Return (X, Y) of the center of cell containing provided text 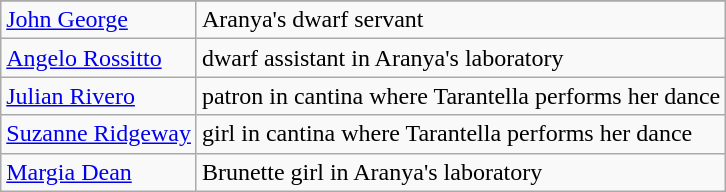
Suzanne Ridgeway (99, 134)
John George (99, 20)
Aranya's dwarf servant (460, 20)
dwarf assistant in Aranya's laboratory (460, 58)
Margia Dean (99, 172)
girl in cantina where Tarantella performs her dance (460, 134)
Brunette girl in Aranya's laboratory (460, 172)
patron in cantina where Tarantella performs her dance (460, 96)
Julian Rivero (99, 96)
Angelo Rossitto (99, 58)
